Identify which cell holds the provided text, then report its [X, Y] central coordinate. 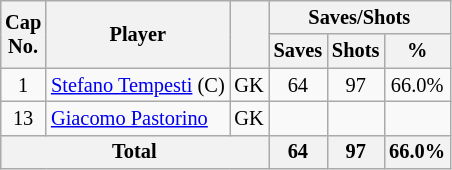
Giacomo Pastorino [138, 118]
Stefano Tempesti (C) [138, 85]
Shots [356, 51]
1 [23, 85]
Saves/Shots [360, 17]
Player [138, 34]
CapNo. [23, 34]
% [417, 51]
Total [134, 152]
Saves [298, 51]
13 [23, 118]
